Search for the cell housing the specified text and yield its [X, Y] center coordinate. 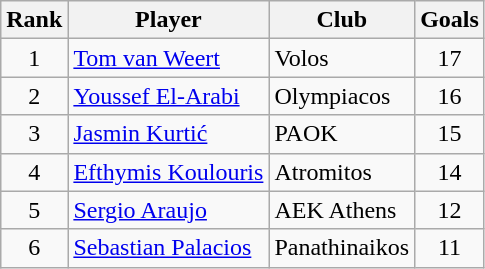
Player [168, 20]
3 [34, 134]
5 [34, 210]
Goals [450, 20]
17 [450, 58]
Sebastian Palacios [168, 248]
4 [34, 172]
Efthymis Koulouris [168, 172]
Youssef El-Arabi [168, 96]
Atromitos [342, 172]
15 [450, 134]
Olympiacos [342, 96]
11 [450, 248]
12 [450, 210]
Sergio Araujo [168, 210]
PAOK [342, 134]
16 [450, 96]
Rank [34, 20]
Panathinaikos [342, 248]
1 [34, 58]
Volos [342, 58]
AEK Athens [342, 210]
2 [34, 96]
Jasmin Kurtić [168, 134]
Club [342, 20]
Tom van Weert [168, 58]
14 [450, 172]
6 [34, 248]
